Detect which cell encompasses the target text, then output its [X, Y] center coordinate. 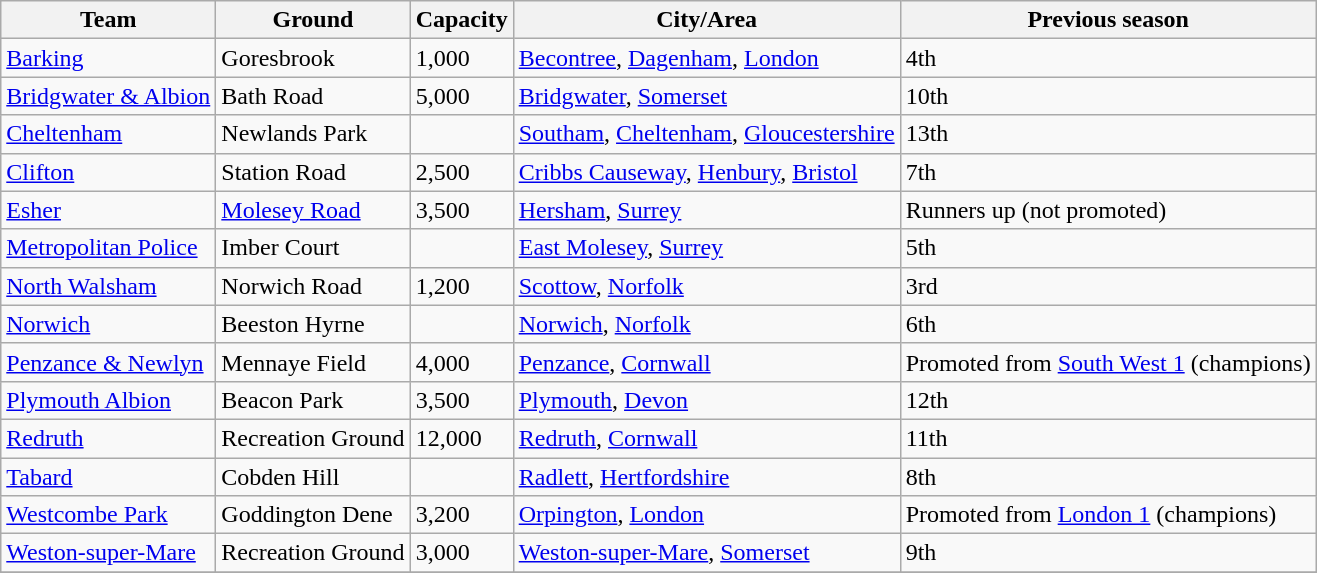
3,000 [462, 553]
Goddington Dene [313, 515]
12,000 [462, 438]
Bath Road [313, 96]
Plymouth, Devon [706, 400]
Tabard [108, 477]
Promoted from London 1 (champions) [1108, 515]
Norwich Road [313, 286]
4th [1108, 58]
Newlands Park [313, 134]
Becontree, Dagenham, London [706, 58]
Weston-super-Mare [108, 553]
Clifton [108, 172]
Beeston Hyrne [313, 324]
Westcombe Park [108, 515]
Norwich [108, 324]
9th [1108, 553]
Beacon Park [313, 400]
Cheltenham [108, 134]
4,000 [462, 362]
11th [1108, 438]
Cribbs Causeway, Henbury, Bristol [706, 172]
Barking [108, 58]
Imber Court [313, 248]
2,500 [462, 172]
Ground [313, 20]
North Walsham [108, 286]
Southam, Cheltenham, Gloucestershire [706, 134]
1,200 [462, 286]
6th [1108, 324]
Mennaye Field [313, 362]
Orpington, London [706, 515]
Station Road [313, 172]
5,000 [462, 96]
Metropolitan Police [108, 248]
Hersham, Surrey [706, 210]
1,000 [462, 58]
Esher [108, 210]
Promoted from South West 1 (champions) [1108, 362]
Penzance, Cornwall [706, 362]
Scottow, Norfolk [706, 286]
Weston-super-Mare, Somerset [706, 553]
Team [108, 20]
Previous season [1108, 20]
Runners up (not promoted) [1108, 210]
Radlett, Hertfordshire [706, 477]
Plymouth Albion [108, 400]
Norwich, Norfolk [706, 324]
Cobden Hill [313, 477]
5th [1108, 248]
12th [1108, 400]
Redruth, Cornwall [706, 438]
Penzance & Newlyn [108, 362]
Redruth [108, 438]
3rd [1108, 286]
Bridgwater & Albion [108, 96]
3,200 [462, 515]
8th [1108, 477]
10th [1108, 96]
Molesey Road [313, 210]
Bridgwater, Somerset [706, 96]
East Molesey, Surrey [706, 248]
7th [1108, 172]
Capacity [462, 20]
Goresbrook [313, 58]
13th [1108, 134]
City/Area [706, 20]
